Pinpoint the cell where the given text exists, returning its [X, Y] midpoint coordinate. 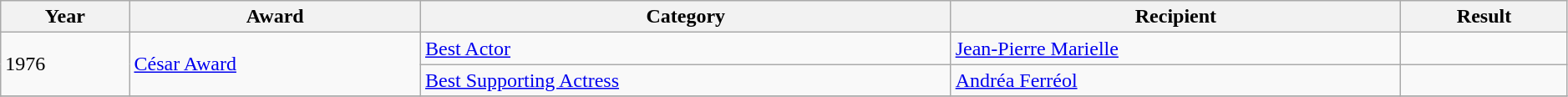
Best Supporting Actress [685, 80]
Year [65, 17]
Best Actor [685, 48]
Jean-Pierre Marielle [1176, 48]
Result [1484, 17]
César Award [276, 64]
Award [276, 17]
Category [685, 17]
Andréa Ferréol [1176, 80]
Recipient [1176, 17]
1976 [65, 64]
